From the cell containing the given text, extract its center point as (x, y) coordinate. 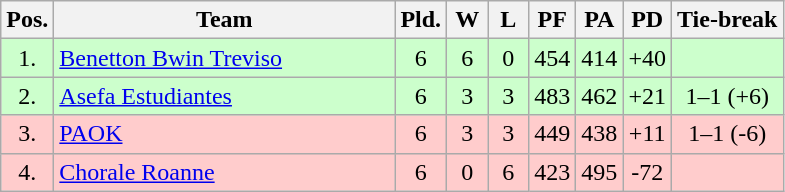
Team (224, 20)
438 (600, 134)
+11 (648, 134)
483 (552, 96)
L (508, 20)
W (468, 20)
+40 (648, 58)
Chorale Roanne (224, 172)
Pld. (421, 20)
-72 (648, 172)
+21 (648, 96)
1. (28, 58)
Pos. (28, 20)
4. (28, 172)
414 (600, 58)
PA (600, 20)
449 (552, 134)
462 (600, 96)
PAOK (224, 134)
423 (552, 172)
Benetton Bwin Treviso (224, 58)
Tie-break (727, 20)
1–1 (+6) (727, 96)
495 (600, 172)
PF (552, 20)
1–1 (-6) (727, 134)
454 (552, 58)
3. (28, 134)
Asefa Estudiantes (224, 96)
2. (28, 96)
PD (648, 20)
